Search for the cell housing the specified text and yield its [x, y] center coordinate. 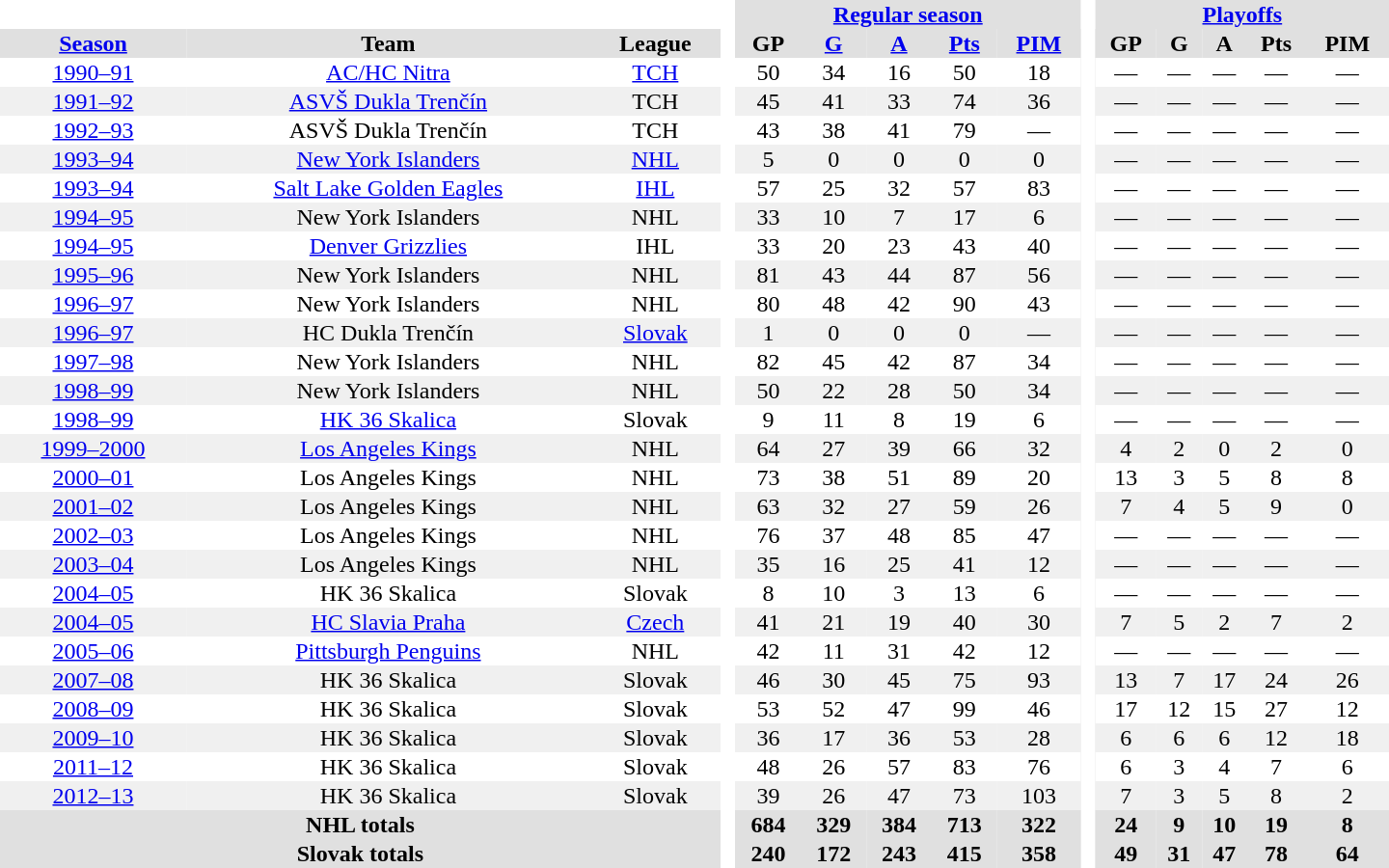
15 [1225, 709]
Slovak totals [361, 854]
1995–96 [93, 275]
1991–92 [93, 101]
85 [965, 535]
322 [1039, 825]
Team [388, 43]
90 [965, 304]
51 [899, 477]
75 [965, 680]
AC/HC Nitra [388, 72]
2008–09 [93, 709]
93 [1039, 680]
2012–13 [93, 796]
23 [899, 246]
82 [768, 362]
HC Slavia Praha [388, 622]
2001–02 [93, 506]
172 [833, 854]
2003–04 [93, 564]
Season [93, 43]
243 [899, 854]
713 [965, 825]
56 [1039, 275]
44 [899, 275]
66 [965, 448]
79 [965, 130]
2009–10 [93, 738]
35 [768, 564]
81 [768, 275]
74 [965, 101]
2007–08 [93, 680]
59 [965, 506]
NHL totals [361, 825]
2005–06 [93, 651]
415 [965, 854]
52 [833, 709]
Regular season [908, 14]
684 [768, 825]
1 [768, 333]
Denver Grizzlies [388, 246]
2000–01 [93, 477]
Czech [656, 622]
1997–98 [93, 362]
22 [833, 391]
89 [965, 477]
103 [1039, 796]
63 [768, 506]
Salt Lake Golden Eagles [388, 188]
358 [1039, 854]
HC Dukla Trenčín [388, 333]
80 [768, 304]
1990–91 [93, 72]
2002–03 [93, 535]
1999–2000 [93, 448]
49 [1127, 854]
384 [899, 825]
240 [768, 854]
329 [833, 825]
1992–93 [93, 130]
78 [1277, 854]
Pittsburgh Penguins [388, 651]
League [656, 43]
2011–12 [93, 767]
Playoffs [1242, 14]
99 [965, 709]
37 [833, 535]
21 [833, 622]
